Scan for the cell matching the given text and deliver its (X, Y) coordinate at center. 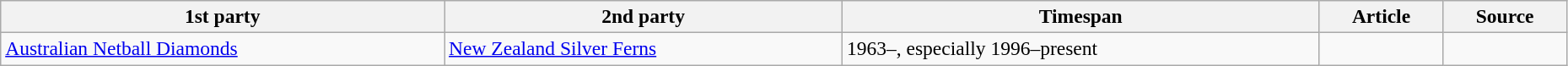
1963–, especially 1996–present (1081, 48)
Australian Netball Diamonds (223, 48)
Article (1382, 16)
2nd party (644, 16)
New Zealand Silver Ferns (644, 48)
Source (1505, 16)
1st party (223, 16)
Timespan (1081, 16)
